Scan for the cell matching the given text and deliver its [x, y] coordinate at center. 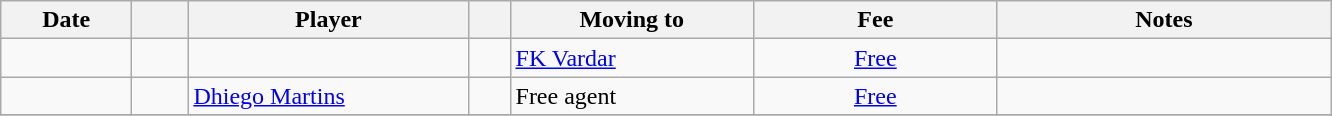
Notes [1164, 20]
Dhiego Martins [328, 96]
Moving to [632, 20]
Date [66, 20]
Player [328, 20]
FK Vardar [632, 58]
Free agent [632, 96]
Fee [876, 20]
